Provide the [x, y] coordinate of the cell's center where the given text is located.  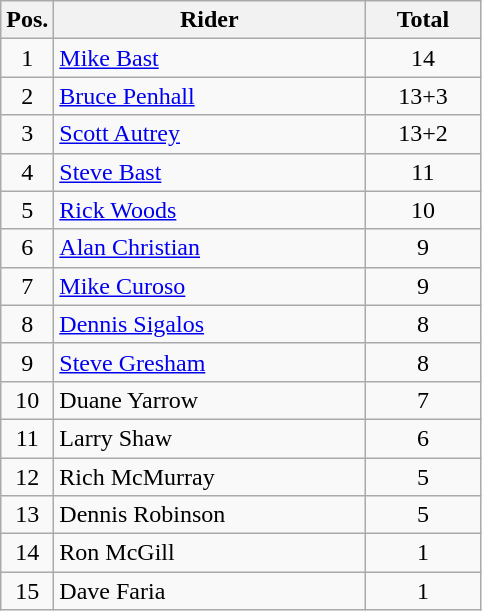
Ron McGill [210, 553]
3 [28, 134]
15 [28, 591]
13+2 [423, 134]
Mike Bast [210, 58]
4 [28, 172]
Steve Bast [210, 172]
Steve Gresham [210, 362]
Bruce Penhall [210, 96]
12 [28, 477]
Larry Shaw [210, 438]
Rick Woods [210, 210]
Total [423, 20]
Dennis Robinson [210, 515]
2 [28, 96]
Pos. [28, 20]
Dave Faria [210, 591]
Rider [210, 20]
13+3 [423, 96]
Duane Yarrow [210, 400]
Mike Curoso [210, 286]
Rich McMurray [210, 477]
Scott Autrey [210, 134]
Dennis Sigalos [210, 324]
13 [28, 515]
Alan Christian [210, 248]
